Extract the [X, Y] coordinate from the center of the cell holding the provided text.  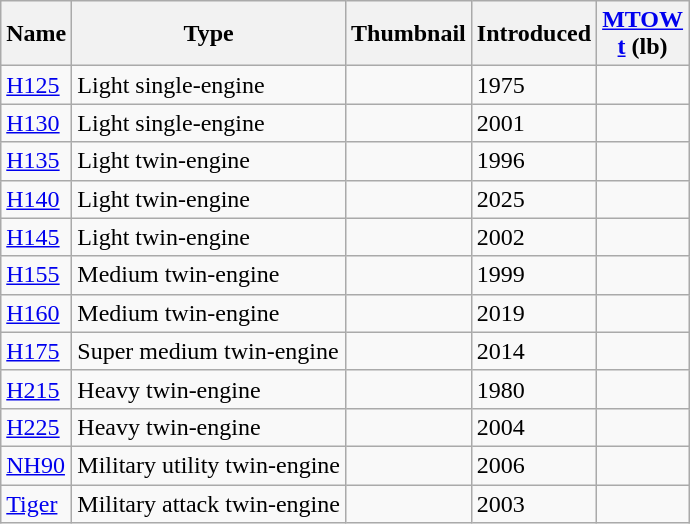
H125 [36, 85]
H145 [36, 237]
2025 [534, 199]
H175 [36, 351]
2014 [534, 351]
MTOWt (lb) [643, 34]
H135 [36, 161]
H130 [36, 123]
Tiger [36, 503]
2001 [534, 123]
NH90 [36, 465]
Name [36, 34]
1999 [534, 275]
H225 [36, 427]
1975 [534, 85]
2003 [534, 503]
2002 [534, 237]
H140 [36, 199]
H155 [36, 275]
1980 [534, 389]
1996 [534, 161]
Thumbnail [408, 34]
2006 [534, 465]
H215 [36, 389]
2004 [534, 427]
Type [209, 34]
Super medium twin-engine [209, 351]
2019 [534, 313]
Introduced [534, 34]
H160 [36, 313]
Military utility twin-engine [209, 465]
Military attack twin-engine [209, 503]
